Return [x, y] of the center of cell containing provided text 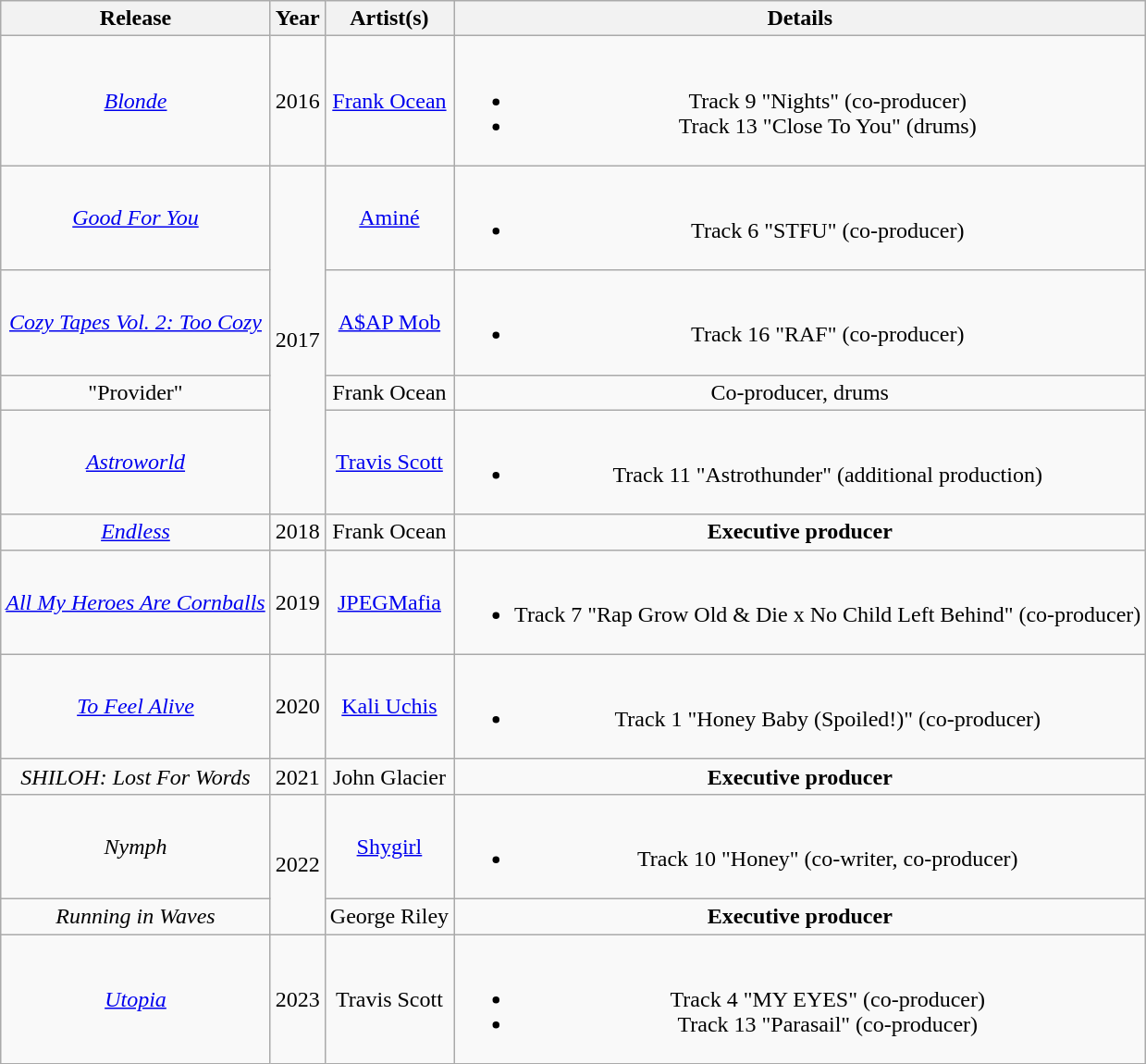
2020 [298, 707]
Astroworld [135, 463]
To Feel Alive [135, 707]
Co-producer, drums [800, 392]
Artist(s) [388, 19]
Track 4 "MY EYES" (co-producer)Track 13 "Parasail" (co-producer) [800, 999]
Release [135, 19]
JPEGMafia [388, 601]
Track 11 "Astrothunder" (additional production) [800, 463]
Endless [135, 532]
Nymph [135, 846]
A$AP Mob [388, 322]
Track 16 "RAF" (co-producer) [800, 322]
Year [298, 19]
SHILOH: Lost For Words [135, 776]
Track 7 "Rap Grow Old & Die x No Child Left Behind" (co-producer) [800, 601]
All My Heroes Are Cornballs [135, 601]
2017 [298, 340]
Details [800, 19]
Track 6 "STFU" (co-producer) [800, 218]
Track 10 "Honey" (co-writer, co-producer) [800, 846]
Utopia [135, 999]
John Glacier [388, 776]
Track 9 "Nights" (co-producer)Track 13 "Close To You" (drums) [800, 101]
Blonde [135, 101]
Aminé [388, 218]
2021 [298, 776]
2016 [298, 101]
2019 [298, 601]
2023 [298, 999]
Track 1 "Honey Baby (Spoiled!)" (co-producer) [800, 707]
"Provider" [135, 392]
2022 [298, 864]
Cozy Tapes Vol. 2: Too Cozy [135, 322]
George Riley [388, 916]
Good For You [135, 218]
Running in Waves [135, 916]
Shygirl [388, 846]
2018 [298, 532]
Kali Uchis [388, 707]
